Determine the [X, Y] coordinate at the center of the cell enclosing the given text.  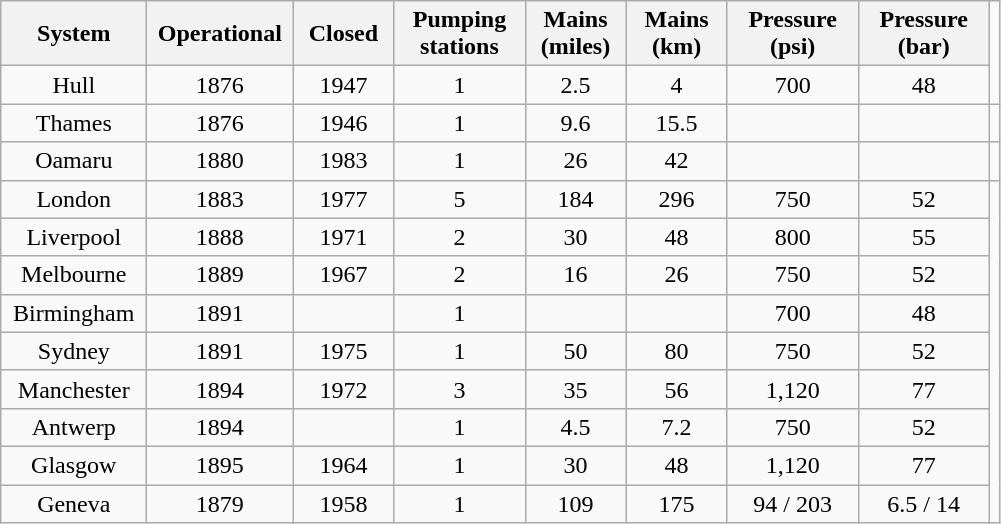
42 [676, 161]
Glasgow [74, 465]
Antwerp [74, 427]
35 [576, 389]
Pumping stations [460, 34]
184 [576, 199]
1889 [220, 275]
Operational [220, 34]
1983 [344, 161]
1975 [344, 351]
Melbourne [74, 275]
2.5 [576, 85]
1947 [344, 85]
Oamaru [74, 161]
Pressure (psi) [792, 34]
Geneva [74, 503]
800 [792, 237]
94 / 203 [792, 503]
Birmingham [74, 313]
55 [924, 237]
1958 [344, 503]
6.5 / 14 [924, 503]
1964 [344, 465]
System [74, 34]
Thames [74, 123]
5 [460, 199]
4 [676, 85]
Liverpool [74, 237]
Sydney [74, 351]
Pressure (bar) [924, 34]
1967 [344, 275]
Closed [344, 34]
Hull [74, 85]
50 [576, 351]
1895 [220, 465]
80 [676, 351]
1977 [344, 199]
3 [460, 389]
296 [676, 199]
1883 [220, 199]
15.5 [676, 123]
Mains (miles) [576, 34]
1972 [344, 389]
16 [576, 275]
1880 [220, 161]
109 [576, 503]
1888 [220, 237]
9.6 [576, 123]
7.2 [676, 427]
1946 [344, 123]
Manchester [74, 389]
Mains (km) [676, 34]
1971 [344, 237]
1879 [220, 503]
London [74, 199]
175 [676, 503]
4.5 [576, 427]
56 [676, 389]
